Capture the cell that displays the provided text and extract its [x, y] central coordinate. 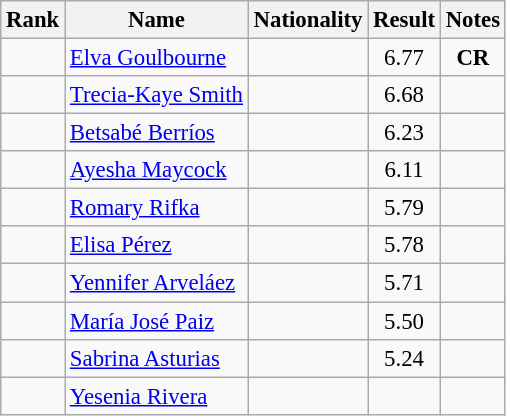
Yesenia Rivera [157, 396]
Ayesha Maycock [157, 170]
CR [472, 58]
Elva Goulbourne [157, 58]
Name [157, 20]
5.24 [404, 358]
6.23 [404, 133]
Notes [472, 20]
María José Paiz [157, 321]
Rank [33, 20]
Romary Rifka [157, 208]
6.11 [404, 170]
Elisa Pérez [157, 245]
6.68 [404, 95]
5.78 [404, 245]
5.50 [404, 321]
5.71 [404, 283]
6.77 [404, 58]
Sabrina Asturias [157, 358]
Betsabé Berríos [157, 133]
5.79 [404, 208]
Trecia-Kaye Smith [157, 95]
Yennifer Arveláez [157, 283]
Result [404, 20]
Nationality [308, 20]
